Pinpoint the cell where the given text exists, returning its [X, Y] midpoint coordinate. 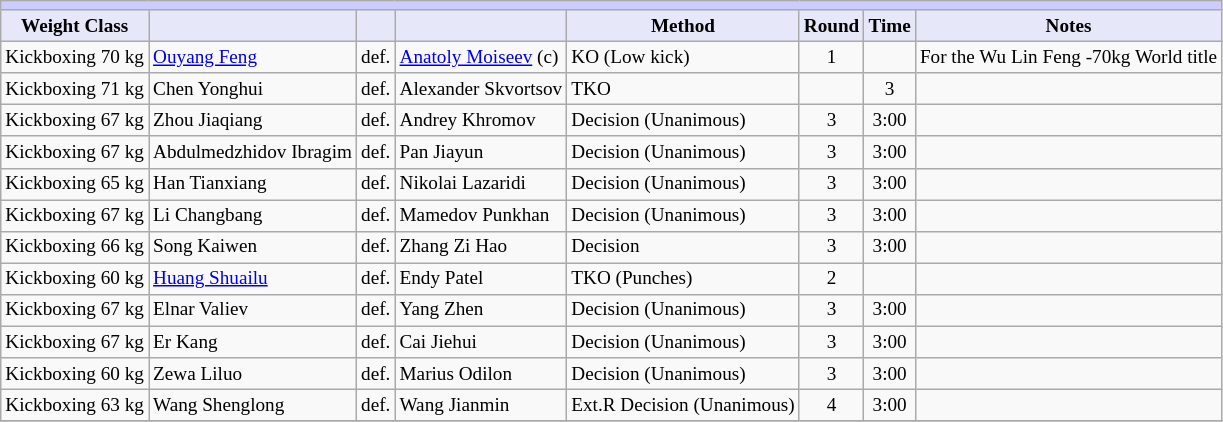
Zhang Zi Hao [481, 247]
Alexander Skvortsov [481, 89]
Mamedov Punkhan [481, 216]
Kickboxing 63 kg [75, 405]
Ext.R Decision (Unanimous) [684, 405]
Marius Odilon [481, 374]
Time [890, 26]
Li Changbang [253, 216]
Zhou Jiaqiang [253, 121]
Elnar Valiev [253, 310]
Kickboxing 71 kg [75, 89]
Anatoly Moiseev (c) [481, 57]
Method [684, 26]
For the Wu Lin Feng -70kg World title [1068, 57]
Abdulmedzhidov Ibragim [253, 152]
Han Tianxiang [253, 184]
Ouyang Feng [253, 57]
TKO (Punches) [684, 279]
KO (Low kick) [684, 57]
Zewa Liluo [253, 374]
TKO [684, 89]
Weight Class [75, 26]
Wang Shenglong [253, 405]
4 [832, 405]
Kickboxing 70 kg [75, 57]
Kickboxing 66 kg [75, 247]
Notes [1068, 26]
1 [832, 57]
Song Kaiwen [253, 247]
Yang Zhen [481, 310]
Round [832, 26]
Pan Jiayun [481, 152]
Decision [684, 247]
Nikolai Lazaridi [481, 184]
Endy Patel [481, 279]
Kickboxing 65 kg [75, 184]
Andrey Khromov [481, 121]
Er Kang [253, 342]
Chen Yonghui [253, 89]
Huang Shuailu [253, 279]
Wang Jianmin [481, 405]
Cai Jiehui [481, 342]
2 [832, 279]
